For the text-containing cell, return its midpoint in (x, y) coordinate format. 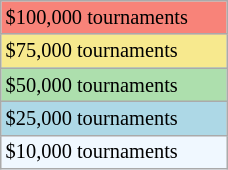
$75,000 tournaments (114, 51)
$10,000 tournaments (114, 152)
$50,000 tournaments (114, 85)
$25,000 tournaments (114, 118)
$100,000 tournaments (114, 17)
